Pinpoint the cell where the given text exists, returning its [x, y] midpoint coordinate. 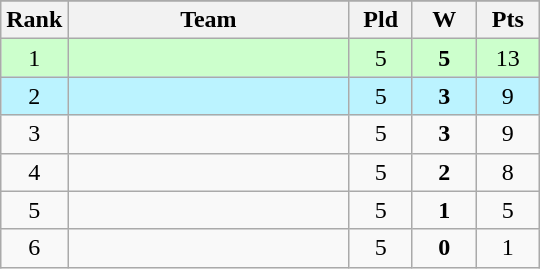
8 [508, 172]
13 [508, 58]
0 [444, 248]
Pld [381, 20]
Pts [508, 20]
Team [208, 20]
6 [34, 248]
4 [34, 172]
Rank [34, 20]
W [444, 20]
